Return the [X, Y] coordinate for the center point of the cell that contains the specified text.  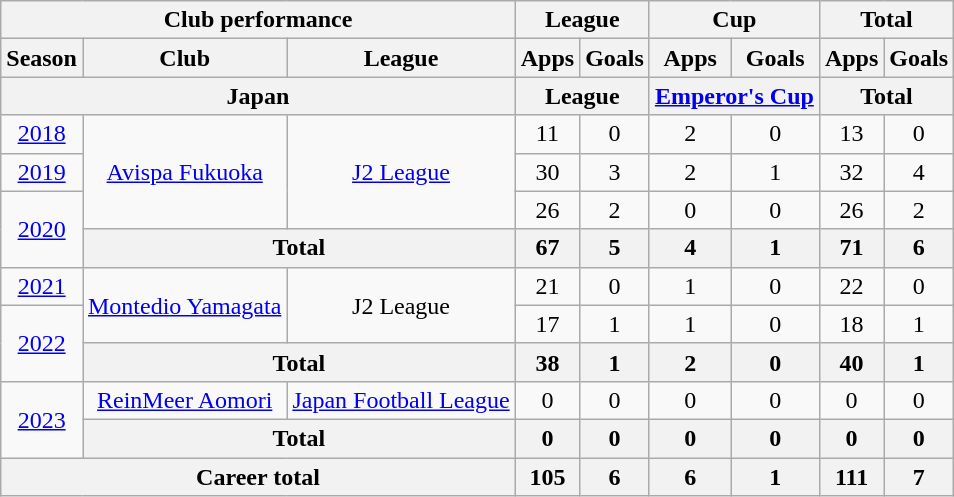
Club performance [258, 20]
Career total [258, 477]
Season [42, 58]
71 [851, 248]
2020 [42, 229]
2018 [42, 134]
111 [851, 477]
22 [851, 286]
30 [547, 172]
40 [851, 362]
2021 [42, 286]
Cup [734, 20]
5 [615, 248]
13 [851, 134]
17 [547, 324]
Japan Football League [401, 400]
2022 [42, 343]
32 [851, 172]
Japan [258, 96]
2023 [42, 419]
ReinMeer Aomori [184, 400]
Avispa Fukuoka [184, 172]
21 [547, 286]
Montedio Yamagata [184, 305]
7 [919, 477]
Emperor's Cup [734, 96]
67 [547, 248]
2019 [42, 172]
3 [615, 172]
Club [184, 58]
38 [547, 362]
18 [851, 324]
11 [547, 134]
105 [547, 477]
